Extract the [X, Y] coordinate from the center of the cell holding the provided text.  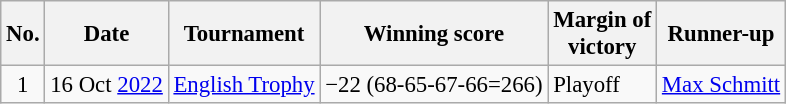
−22 (68-65-67-66=266) [434, 85]
Runner-up [722, 34]
Playoff [602, 85]
English Trophy [244, 85]
1 [23, 85]
Tournament [244, 34]
Margin ofvictory [602, 34]
16 Oct 2022 [106, 85]
No. [23, 34]
Date [106, 34]
Max Schmitt [722, 85]
Winning score [434, 34]
